For the text-containing cell, return its midpoint in (X, Y) coordinate format. 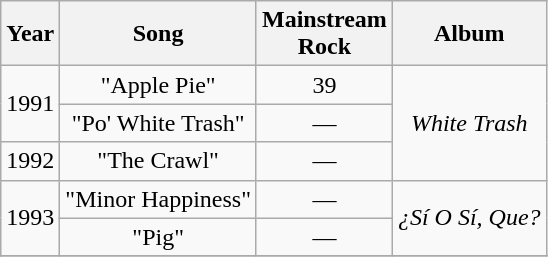
1991 (30, 104)
Album (469, 34)
Year (30, 34)
"Minor Happiness" (158, 199)
"Pig" (158, 237)
Song (158, 34)
1992 (30, 161)
1993 (30, 218)
¿Sí O Sí, Que? (469, 218)
39 (324, 85)
"The Crawl" (158, 161)
White Trash (469, 123)
"Apple Pie" (158, 85)
"Po' White Trash" (158, 123)
MainstreamRock (324, 34)
